Return the [X, Y] coordinate for the center point of the cell that contains the specified text.  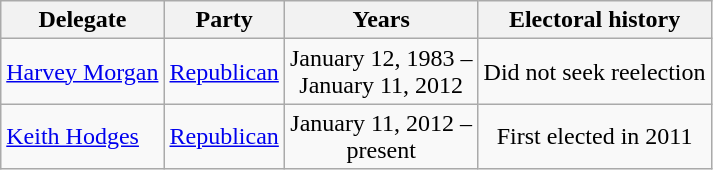
Keith Hodges [82, 136]
Electoral history [594, 20]
First elected in 2011 [594, 136]
January 11, 2012 –present [381, 136]
Harvey Morgan [82, 72]
Did not seek reelection [594, 72]
Party [224, 20]
January 12, 1983 –January 11, 2012 [381, 72]
Delegate [82, 20]
Years [381, 20]
